Extract the [X, Y] coordinate from the center of the cell holding the provided text.  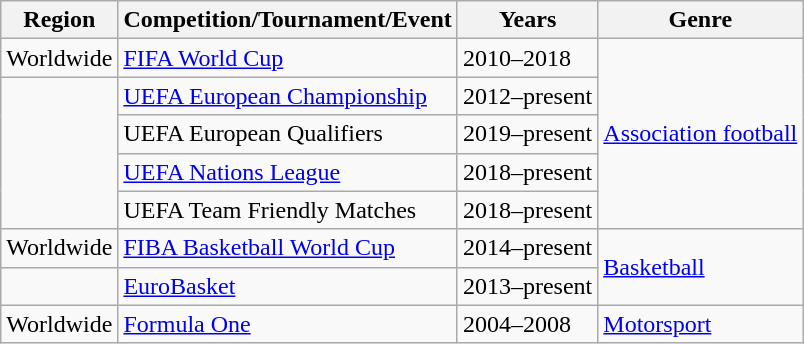
UEFA European Qualifiers [288, 134]
2013–present [527, 286]
EuroBasket [288, 286]
2010–2018 [527, 58]
Competition/Tournament/Event [288, 20]
UEFA Nations League [288, 172]
Formula One [288, 324]
2004–2008 [527, 324]
FIFA World Cup [288, 58]
2012–present [527, 96]
UEFA European Championship [288, 96]
FIBA Basketball World Cup [288, 248]
Motorsport [700, 324]
2019–present [527, 134]
2014–present [527, 248]
Association football [700, 134]
Years [527, 20]
Region [60, 20]
UEFA Team Friendly Matches [288, 210]
Genre [700, 20]
Basketball [700, 267]
